Provide the (X, Y) coordinate of the cell's center where the given text is located.  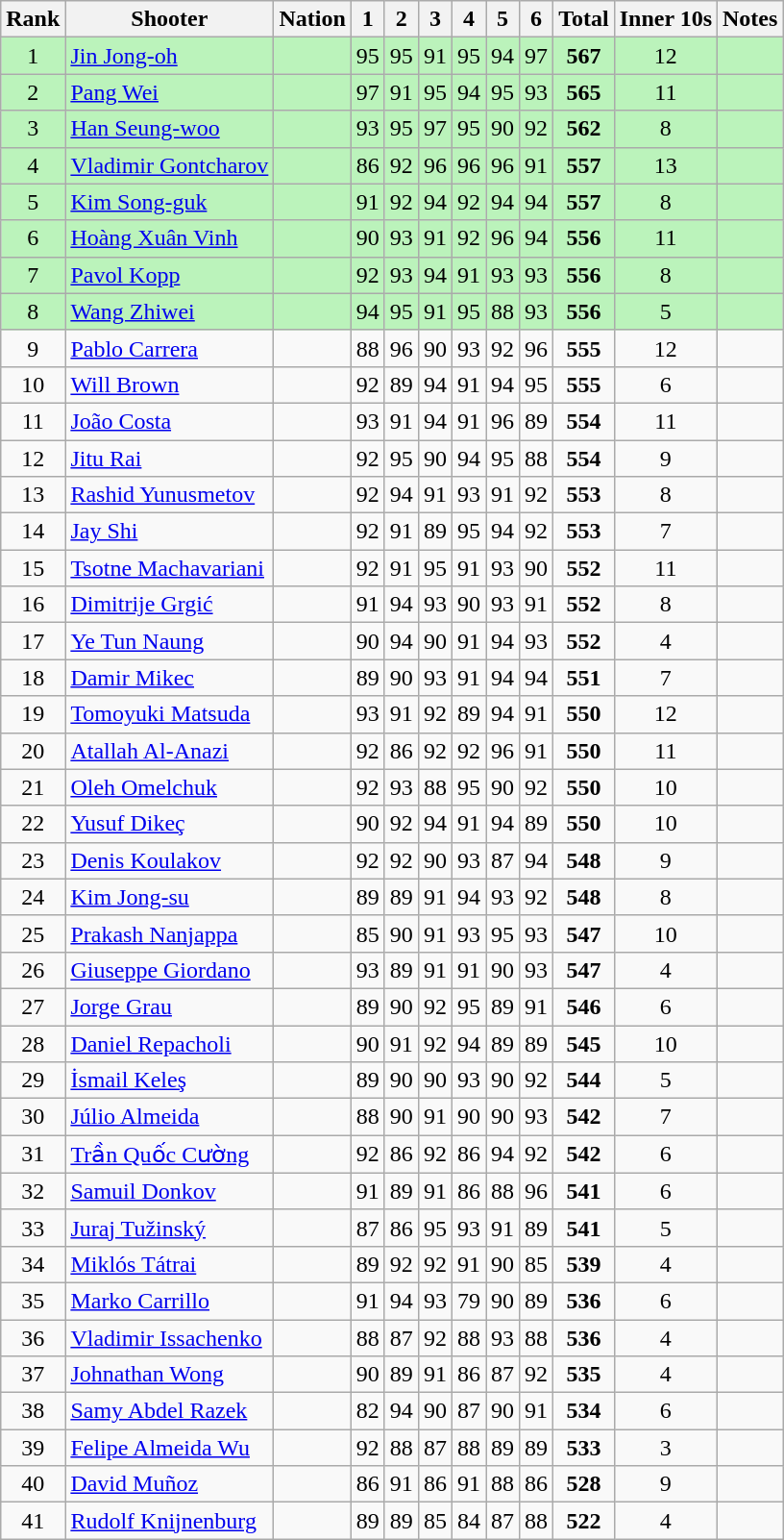
Felipe Almeida Wu (169, 1448)
36 (33, 1337)
545 (584, 1043)
Samuil Donkov (169, 1191)
528 (584, 1484)
Juraj Tužinský (169, 1228)
35 (33, 1301)
23 (33, 860)
Kim Jong-su (169, 897)
Shooter (169, 19)
Total (584, 19)
30 (33, 1117)
27 (33, 1006)
25 (33, 933)
Pablo Carrera (169, 348)
24 (33, 897)
Ye Tun Naung (169, 641)
551 (584, 678)
Oleh Omelchuk (169, 787)
533 (584, 1448)
14 (33, 532)
Giuseppe Giordano (169, 970)
28 (33, 1043)
15 (33, 568)
20 (33, 751)
562 (584, 129)
40 (33, 1484)
Trần Quốc Cường (169, 1155)
17 (33, 641)
Jin Jong-oh (169, 56)
Jay Shi (169, 532)
Rank (33, 19)
Tsotne Machavariani (169, 568)
Damir Mikec (169, 678)
19 (33, 714)
İsmail Keleş (169, 1080)
565 (584, 92)
16 (33, 605)
Samy Abdel Razek (169, 1411)
79 (469, 1301)
Yusuf Dikeç (169, 824)
33 (33, 1228)
Hoàng Xuân Vinh (169, 238)
41 (33, 1521)
Inner 10s (665, 19)
Marko Carrillo (169, 1301)
Atallah Al-Anazi (169, 751)
18 (33, 678)
Jitu Rai (169, 459)
Kim Song-guk (169, 202)
Dimitrije Grgić (169, 605)
39 (33, 1448)
31 (33, 1155)
João Costa (169, 421)
535 (584, 1375)
26 (33, 970)
Miklós Tátrai (169, 1264)
Jorge Grau (169, 1006)
Vladimir Gontcharov (169, 165)
Denis Koulakov (169, 860)
84 (469, 1521)
38 (33, 1411)
29 (33, 1080)
Rashid Yunusmetov (169, 495)
Will Brown (169, 385)
Tomoyuki Matsuda (169, 714)
539 (584, 1264)
534 (584, 1411)
22 (33, 824)
32 (33, 1191)
Rudolf Knijnenburg (169, 1521)
567 (584, 56)
Nation (312, 19)
Júlio Almeida (169, 1117)
Wang Zhiwei (169, 311)
34 (33, 1264)
Vladimir Issachenko (169, 1337)
Pang Wei (169, 92)
546 (584, 1006)
Daniel Repacholi (169, 1043)
522 (584, 1521)
21 (33, 787)
David Muñoz (169, 1484)
Prakash Nanjappa (169, 933)
544 (584, 1080)
Han Seung-woo (169, 129)
82 (367, 1411)
Notes (750, 19)
Pavol Kopp (169, 275)
Johnathan Wong (169, 1375)
37 (33, 1375)
